Output the (x, y) coordinate of the center of the cell containing the given text.  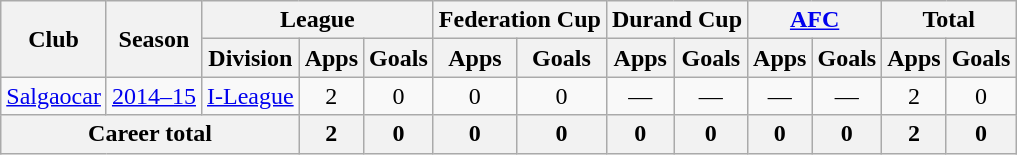
League (317, 20)
Career total (150, 134)
I-League (250, 96)
Salgaocar (54, 96)
Club (54, 39)
Total (949, 20)
AFC (815, 20)
Federation Cup (520, 20)
2014–15 (154, 96)
Season (154, 39)
Durand Cup (676, 20)
Division (250, 58)
